Provide the (x, y) coordinate of the cell's center where the given text is located.  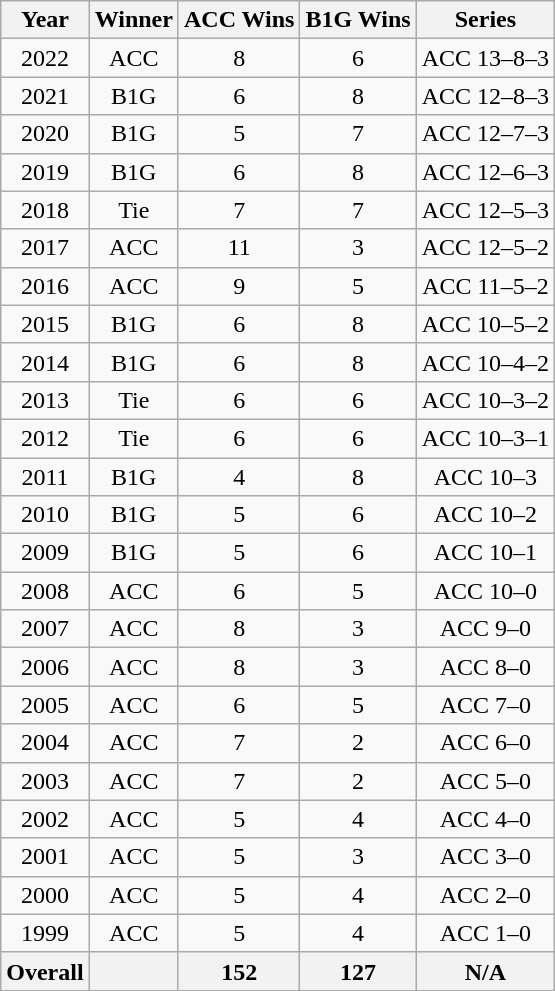
Series (485, 20)
2012 (45, 438)
Year (45, 20)
2002 (45, 819)
ACC 10–3 (485, 477)
2015 (45, 324)
2021 (45, 96)
2003 (45, 781)
ACC 3–0 (485, 857)
ACC 9–0 (485, 629)
2007 (45, 629)
152 (239, 971)
ACC 10–3–2 (485, 400)
2006 (45, 667)
2004 (45, 743)
ACC Wins (239, 20)
ACC 10–1 (485, 553)
ACC 12–8–3 (485, 96)
Winner (134, 20)
ACC 12–6–3 (485, 172)
2008 (45, 591)
ACC 10–2 (485, 515)
ACC 7–0 (485, 705)
2011 (45, 477)
ACC 8–0 (485, 667)
9 (239, 286)
ACC 12–7–3 (485, 134)
ACC 10–0 (485, 591)
2018 (45, 210)
ACC 1–0 (485, 933)
ACC 2–0 (485, 895)
Overall (45, 971)
2001 (45, 857)
B1G Wins (358, 20)
ACC 13–8–3 (485, 58)
ACC 12–5–2 (485, 248)
2022 (45, 58)
2020 (45, 134)
2019 (45, 172)
127 (358, 971)
2016 (45, 286)
2014 (45, 362)
ACC 4–0 (485, 819)
2013 (45, 400)
2005 (45, 705)
ACC 10–5–2 (485, 324)
1999 (45, 933)
ACC 6–0 (485, 743)
11 (239, 248)
ACC 11–5–2 (485, 286)
N/A (485, 971)
2010 (45, 515)
ACC 12–5–3 (485, 210)
ACC 10–3–1 (485, 438)
2017 (45, 248)
2009 (45, 553)
ACC 5–0 (485, 781)
2000 (45, 895)
ACC 10–4–2 (485, 362)
